Return the [x, y] coordinate for the center point of the cell that contains the specified text.  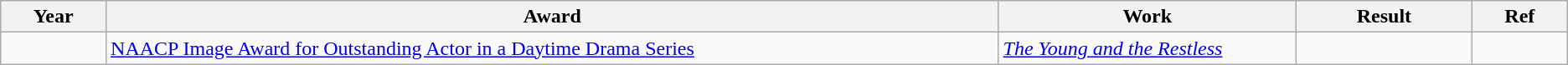
Ref [1519, 17]
Work [1148, 17]
Year [54, 17]
The Young and the Restless [1148, 48]
Result [1384, 17]
NAACP Image Award for Outstanding Actor in a Daytime Drama Series [553, 48]
Award [553, 17]
